For the text-containing cell, return its midpoint in [x, y] coordinate format. 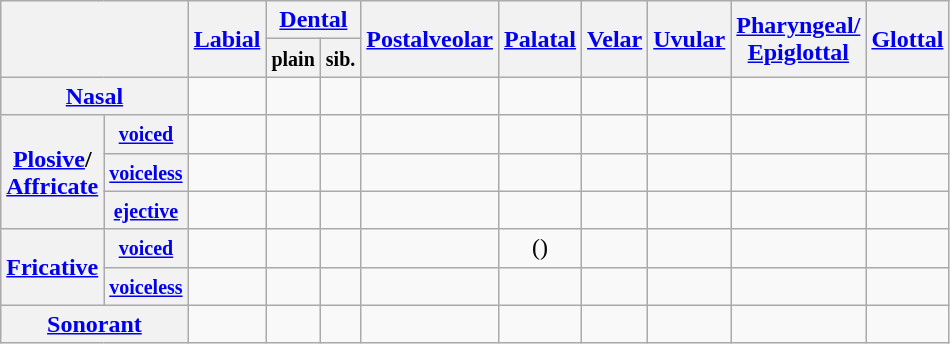
Pharyngeal/Epiglottal [798, 39]
ejective [146, 210]
Uvular [690, 39]
Nasal [94, 96]
Labial [227, 39]
Velar [615, 39]
plain [293, 58]
Fricative [52, 267]
Dental [314, 20]
Sonorant [94, 324]
Palatal [540, 39]
() [540, 248]
Plosive/Affricate [52, 172]
sib. [340, 58]
Postalveolar [430, 39]
Glottal [908, 39]
